Determine the [X, Y] coordinate at the center of the cell enclosing the given text.  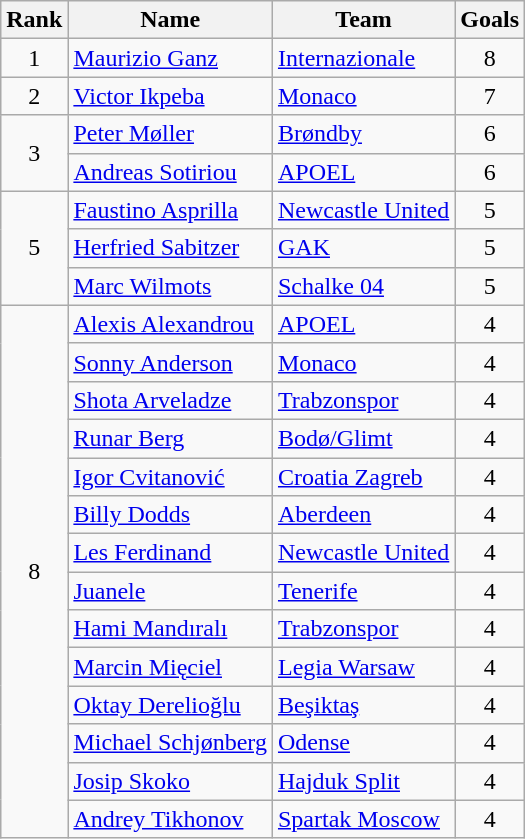
Faustino Asprilla [170, 210]
Juanele [170, 591]
Marcin Mięciel [170, 667]
Josip Skoko [170, 781]
Peter Møller [170, 134]
Sonny Anderson [170, 362]
Herfried Sabitzer [170, 248]
Runar Berg [170, 438]
Goals [490, 20]
Michael Schjønberg [170, 743]
Igor Cvitanović [170, 477]
Brøndby [363, 134]
2 [34, 96]
Marc Wilmots [170, 286]
Aberdeen [363, 515]
Alexis Alexandrou [170, 324]
1 [34, 58]
3 [34, 153]
Les Ferdinand [170, 553]
Beşiktaş [363, 705]
7 [490, 96]
Andreas Sotiriou [170, 172]
GAK [363, 248]
Shota Arveladze [170, 400]
Oktay Derelioğlu [170, 705]
Odense [363, 743]
Tenerife [363, 591]
Spartak Moscow [363, 819]
Bodø/Glimt [363, 438]
Schalke 04 [363, 286]
Hami Mandıralı [170, 629]
Team [363, 20]
Internazionale [363, 58]
Name [170, 20]
Andrey Tikhonov [170, 819]
Hajduk Split [363, 781]
Legia Warsaw [363, 667]
Rank [34, 20]
Victor Ikpeba [170, 96]
Billy Dodds [170, 515]
Maurizio Ganz [170, 58]
Croatia Zagreb [363, 477]
